Determine the (X, Y) coordinate at the center of the cell enclosing the given text.  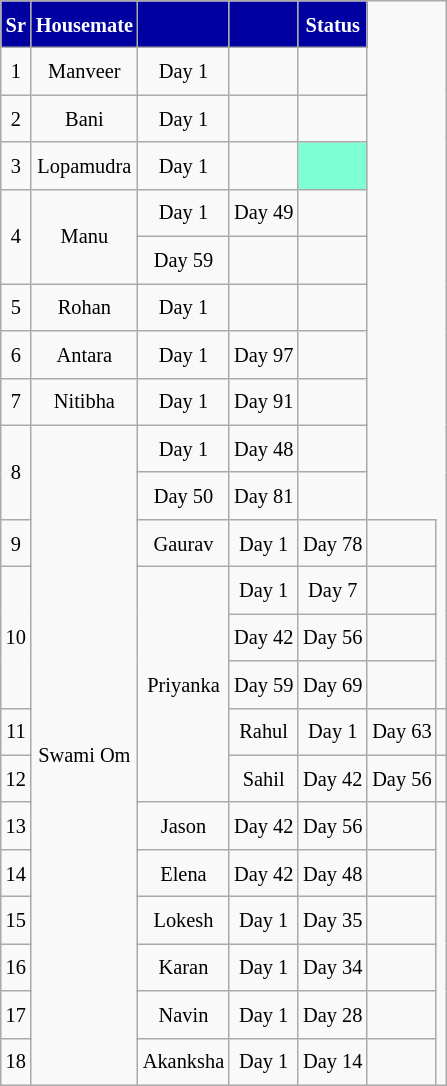
14 (16, 872)
Rahul (264, 732)
Swami Om (84, 755)
Day 7 (332, 590)
3 (16, 166)
Sr (16, 24)
Rohan (84, 306)
13 (16, 826)
15 (16, 920)
Housemate (84, 24)
Day 49 (264, 212)
Lokesh (184, 920)
Bani (84, 118)
6 (16, 354)
12 (16, 778)
Day 28 (332, 1014)
Day 97 (264, 354)
Day 14 (332, 1062)
4 (16, 236)
Akanksha (184, 1062)
Day 81 (264, 496)
Antara (84, 354)
Karan (184, 966)
Day 34 (332, 966)
Day 69 (332, 684)
5 (16, 306)
Day 78 (332, 542)
Elena (184, 872)
Gaurav (184, 542)
Nitibha (84, 402)
Status (332, 24)
Day 91 (264, 402)
7 (16, 402)
1 (16, 72)
Priyanka (184, 684)
Jason (184, 826)
11 (16, 732)
16 (16, 966)
9 (16, 542)
10 (16, 636)
Navin (184, 1014)
17 (16, 1014)
18 (16, 1062)
Manu (84, 236)
Day 50 (184, 496)
8 (16, 472)
Day 35 (332, 920)
Lopamudra (84, 166)
Sahil (264, 778)
Day 63 (402, 732)
2 (16, 118)
Manveer (84, 72)
